Output the [X, Y] coordinate of the center of the cell containing the given text.  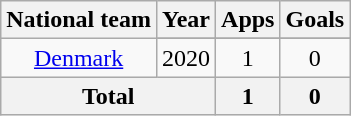
Apps [248, 20]
National team [79, 20]
Total [108, 96]
2020 [186, 58]
Year [186, 20]
Denmark [79, 58]
Goals [315, 20]
